Return the (X, Y) coordinate for the center point of the cell that contains the specified text.  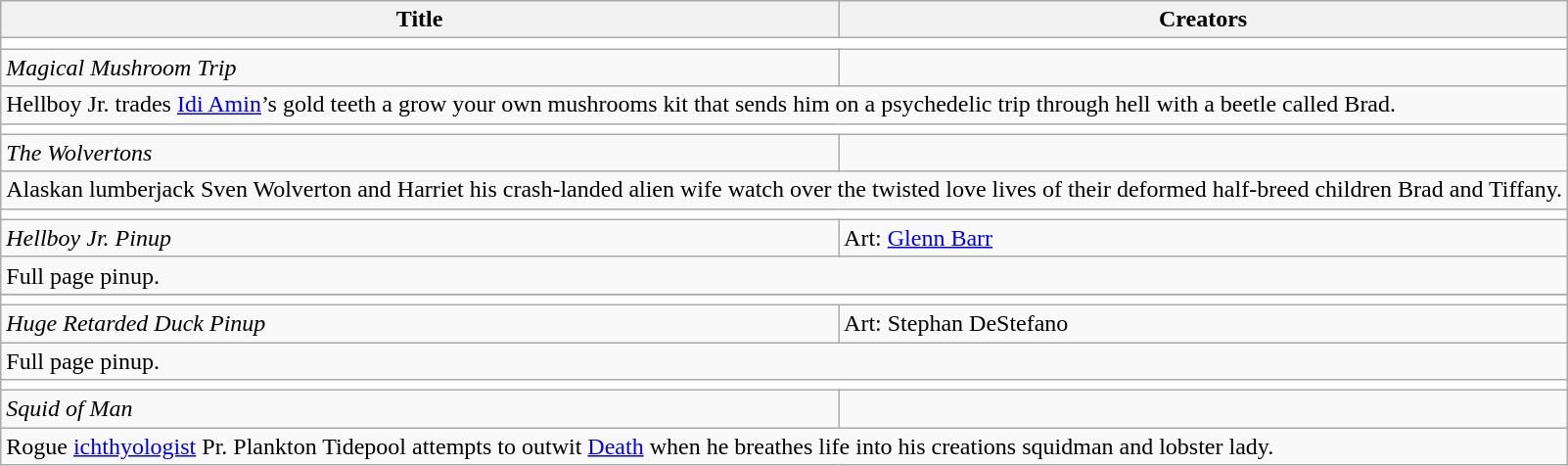
Magical Mushroom Trip (420, 68)
Hellboy Jr. Pinup (420, 238)
Creators (1204, 20)
Art: Stephan DeStefano (1204, 323)
Hellboy Jr. trades Idi Amin’s gold teeth a grow your own mushrooms kit that sends him on a psychedelic trip through hell with a beetle called Brad. (785, 105)
Art: Glenn Barr (1204, 238)
Huge Retarded Duck Pinup (420, 323)
Title (420, 20)
Squid of Man (420, 409)
The Wolvertons (420, 153)
Rogue ichthyologist Pr. Plankton Tidepool attempts to outwit Death when he breathes life into his creations squidman and lobster lady. (785, 446)
